Locate the cell with the specified text and output its [x, y] center coordinate. 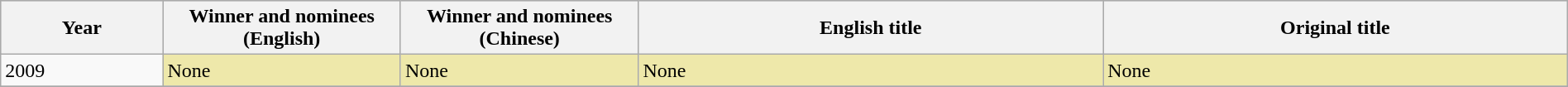
English title [871, 28]
2009 [82, 70]
Winner and nominees(English) [282, 28]
Year [82, 28]
Winner and nominees(Chinese) [519, 28]
Original title [1336, 28]
